From the cell containing the given text, extract its center point as [x, y] coordinate. 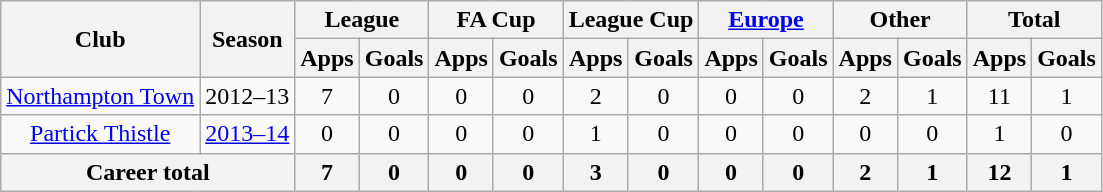
2012–13 [248, 96]
3 [596, 172]
Europe [766, 20]
Total [1034, 20]
FA Cup [496, 20]
Season [248, 39]
Northampton Town [100, 96]
11 [999, 96]
League [362, 20]
League Cup [631, 20]
Partick Thistle [100, 134]
Other [900, 20]
2013–14 [248, 134]
12 [999, 172]
Club [100, 39]
Career total [148, 172]
